Return (x, y) of the center of cell containing provided text 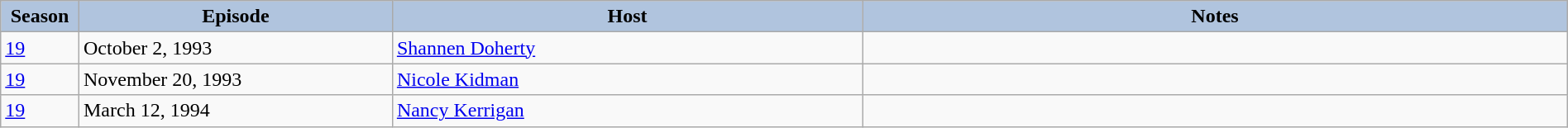
Nancy Kerrigan (627, 111)
Season (40, 17)
March 12, 1994 (235, 111)
Nicole Kidman (627, 79)
November 20, 1993 (235, 79)
Episode (235, 17)
Host (627, 17)
Shannen Doherty (627, 48)
Notes (1216, 17)
October 2, 1993 (235, 48)
